Extract the (x, y) coordinate from the center of the cell holding the provided text.  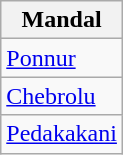
Mandal (62, 20)
Pedakakani (62, 134)
Ponnur (62, 58)
Chebrolu (62, 96)
